Determine the (X, Y) coordinate at the center of the cell enclosing the given text.  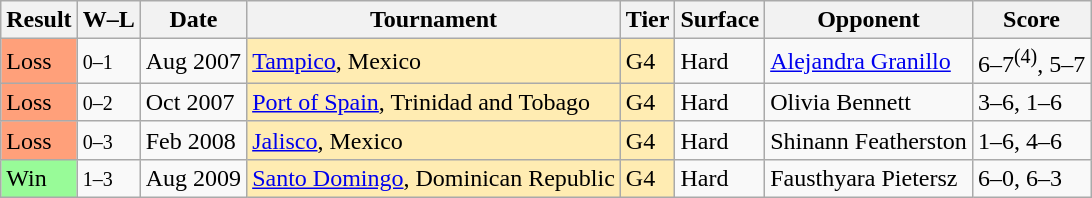
0–3 (108, 140)
Aug 2007 (193, 62)
Alejandra Granillo (869, 62)
Shinann Featherston (869, 140)
Santo Domingo, Dominican Republic (434, 178)
Surface (720, 20)
Olivia Bennett (869, 102)
Result (39, 20)
Feb 2008 (193, 140)
6–7(4), 5–7 (1031, 62)
Tampico, Mexico (434, 62)
Tier (648, 20)
0–1 (108, 62)
Port of Spain, Trinidad and Tobago (434, 102)
Opponent (869, 20)
6–0, 6–3 (1031, 178)
Score (1031, 20)
Oct 2007 (193, 102)
Jalisco, Mexico (434, 140)
Win (39, 178)
Date (193, 20)
1–3 (108, 178)
Aug 2009 (193, 178)
3–6, 1–6 (1031, 102)
1–6, 4–6 (1031, 140)
W–L (108, 20)
Tournament (434, 20)
0–2 (108, 102)
Fausthyara Pietersz (869, 178)
